Locate the cell with the specified text and output its [x, y] center coordinate. 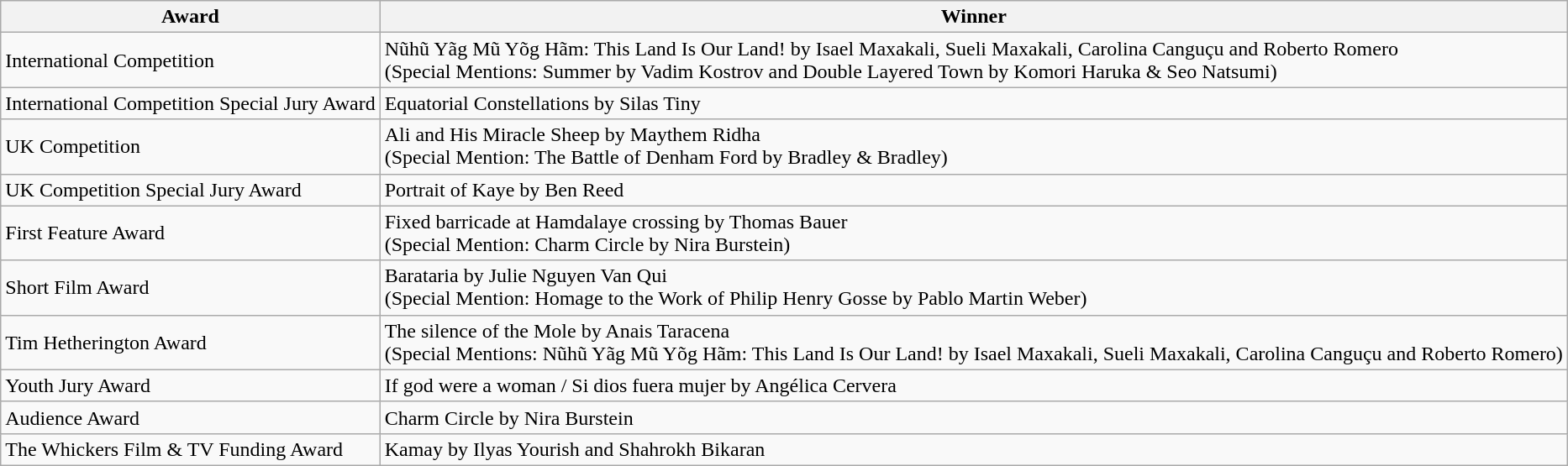
Award [190, 17]
UK Competition [190, 146]
Fixed barricade at Hamdalaye crossing by Thomas Bauer(Special Mention: Charm Circle by Nira Burstein) [973, 233]
Audience Award [190, 417]
Short Film Award [190, 287]
Kamay by Ilyas Yourish and Shahrokh Bikaran [973, 449]
Winner [973, 17]
International Competition [190, 60]
International Competition Special Jury Award [190, 103]
Barataria by Julie Nguyen Van Qui(Special Mention: Homage to the Work of Philip Henry Gosse by Pablo Martin Weber) [973, 287]
Charm Circle by Nira Burstein [973, 417]
UK Competition Special Jury Award [190, 190]
First Feature Award [190, 233]
Tim Hetherington Award [190, 343]
Equatorial Constellations by Silas Tiny [973, 103]
Ali and His Miracle Sheep by Maythem Ridha(Special Mention: The Battle of Denham Ford by Bradley & Bradley) [973, 146]
Portrait of Kaye by Ben Reed [973, 190]
Youth Jury Award [190, 385]
If god were a woman / Si dios fuera mujer by Angélica Cervera [973, 385]
The Whickers Film & TV Funding Award [190, 449]
